Extract the [x, y] coordinate from the center of the cell holding the provided text.  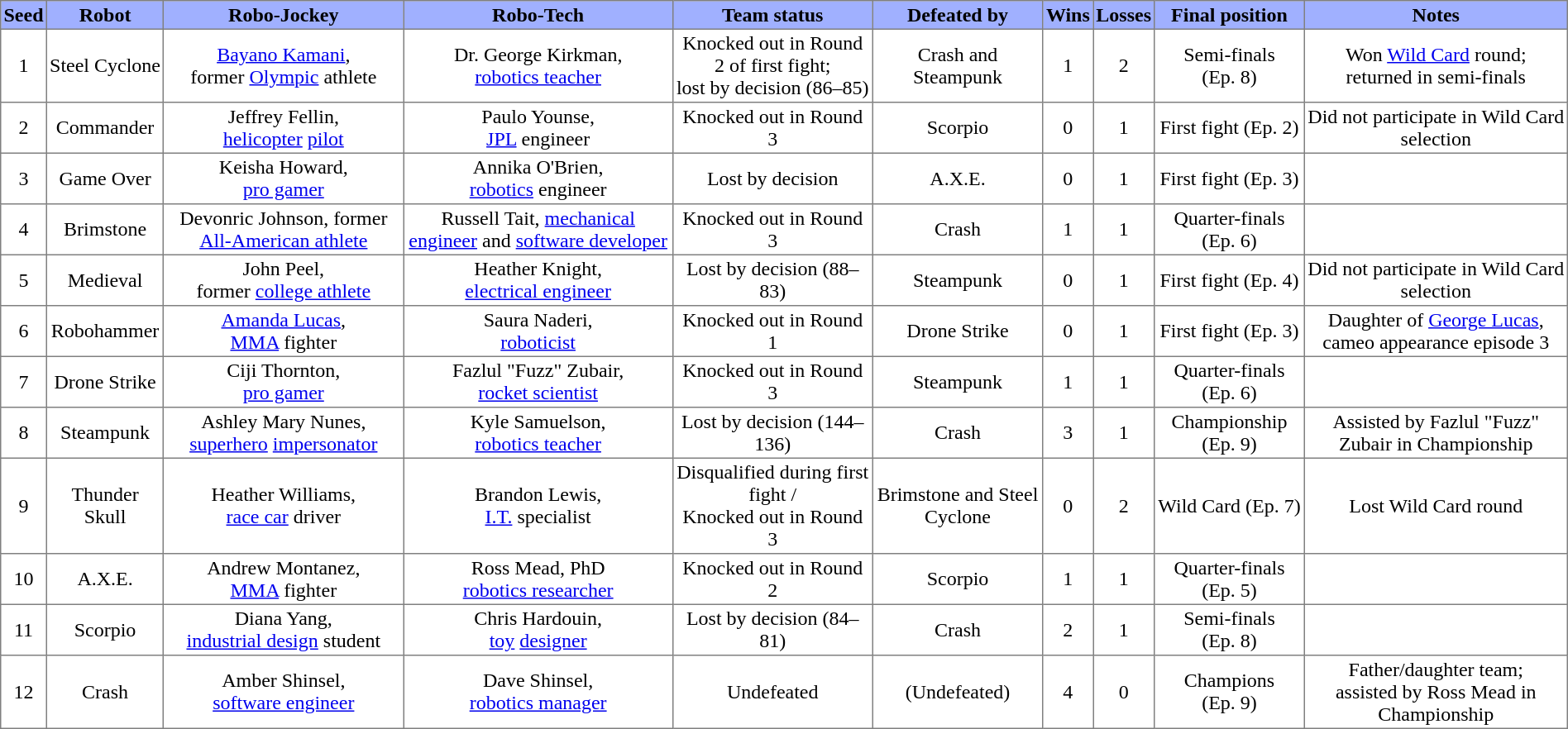
Disqualified during first fight /Knocked out in Round 3 [772, 506]
Diana Yang, industrial design student [284, 630]
7 [24, 382]
Seed [24, 15]
Bayano Kamani, former Olympic athlete [284, 65]
Knocked out in Round 2 of first fight; lost by decision (86–85) [772, 65]
Ashley Mary Nunes, superhero impersonator [284, 433]
Defeated by [958, 15]
Thunder Skull [105, 506]
Father/daughter team;assisted by Ross Mead in Championship [1436, 692]
Robo-Tech [538, 15]
Andrew Montanez, MMA fighter [284, 579]
Devonric Johnson, former All-American athlete [284, 230]
Won Wild Card round;returned in semi-finals [1436, 65]
Assisted by Fazlul "Fuzz" Zubair in Championship [1436, 433]
Dave Shinsel, robotics manager [538, 692]
Amanda Lucas, MMA fighter [284, 331]
Brimstone and Steel Cyclone [958, 506]
Losses [1124, 15]
Russell Tait, mechanical engineer and software developer [538, 230]
(Undefeated) [958, 692]
Knocked out in Round 1 [772, 331]
Championship (Ep. 9) [1230, 433]
Lost by decision (144–136) [772, 433]
Paulo Younse, JPL engineer [538, 128]
Keisha Howard, pro gamer [284, 179]
Undefeated [772, 692]
10 [24, 579]
Lost by decision (84–81) [772, 630]
Medieval [105, 280]
Final position [1230, 15]
11 [24, 630]
Steel Cyclone [105, 65]
Amber Shinsel, software engineer [284, 692]
First fight (Ep. 4) [1230, 280]
Brandon Lewis, I.T. specialist [538, 506]
Commander [105, 128]
Chris Hardouin, toy designer [538, 630]
Lost Wild Card round [1436, 506]
Champions (Ep. 9) [1230, 692]
9 [24, 506]
Robohammer [105, 331]
Heather Knight, electrical engineer [538, 280]
12 [24, 692]
Saura Naderi, roboticist [538, 331]
Heather Williams, race car driver [284, 506]
6 [24, 331]
Wins [1068, 15]
8 [24, 433]
Knocked out in Round 2 [772, 579]
John Peel, former college athlete [284, 280]
Annika O'Brien, robotics engineer [538, 179]
Lost by decision (88–83) [772, 280]
Wild Card (Ep. 7) [1230, 506]
Fazlul "Fuzz" Zubair, rocket scientist [538, 382]
Notes [1436, 15]
Lost by decision [772, 179]
Robo-Jockey [284, 15]
Crash and Steampunk [958, 65]
Dr. George Kirkman, robotics teacher [538, 65]
Kyle Samuelson, robotics teacher [538, 433]
Ross Mead, PhD robotics researcher [538, 579]
Game Over [105, 179]
Jeffrey Fellin, helicopter pilot [284, 128]
Ciji Thornton, pro gamer [284, 382]
Brimstone [105, 230]
Robot [105, 15]
First fight (Ep. 2) [1230, 128]
Team status [772, 15]
Daughter of George Lucas, cameo appearance episode 3 [1436, 331]
Quarter-finals (Ep. 5) [1230, 579]
5 [24, 280]
